Return (x, y) of the center of cell containing provided text 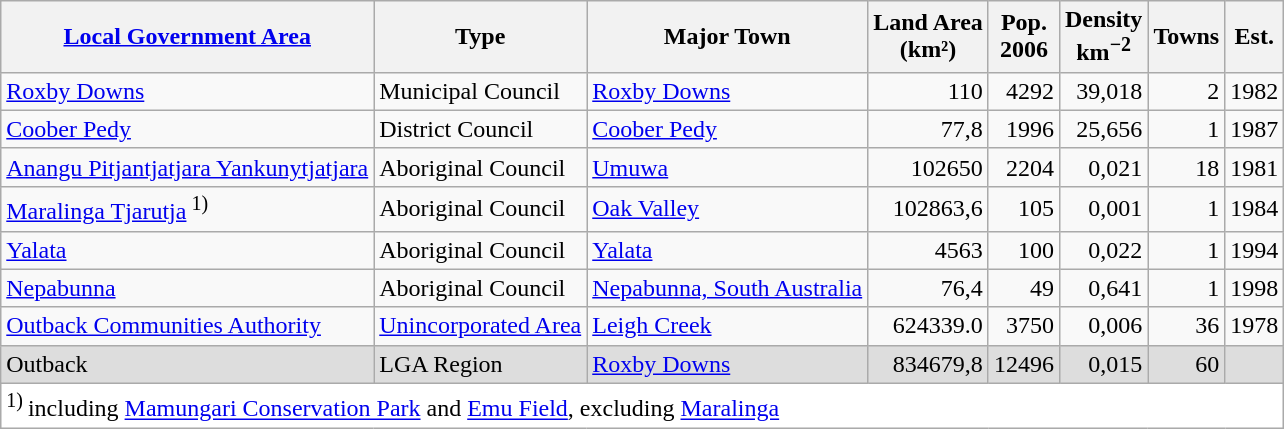
Outback Communities Authority (188, 326)
76,4 (928, 288)
1978 (1254, 326)
Unincorporated Area (480, 326)
624339.0 (928, 326)
1996 (1024, 129)
Leigh Creek (728, 326)
0,001 (1103, 208)
Anangu Pitjantjatjara Yankunytjatjara (188, 167)
25,656 (1103, 129)
LGA Region (480, 364)
105 (1024, 208)
36 (1186, 326)
18 (1186, 167)
Local Government Area (188, 37)
0,021 (1103, 167)
1984 (1254, 208)
1) including Mamungari Conservation Park and Emu Field, excluding Maralinga (642, 406)
77,8 (928, 129)
3750 (1024, 326)
0,641 (1103, 288)
Major Town (728, 37)
39,018 (1103, 91)
Maralinga Tjarutja 1) (188, 208)
0,022 (1103, 250)
1981 (1254, 167)
2 (1186, 91)
Land Area(km²) (928, 37)
Nepabunna, South Australia (728, 288)
4563 (928, 250)
49 (1024, 288)
12496 (1024, 364)
1998 (1254, 288)
1994 (1254, 250)
Towns (1186, 37)
Pop.2006 (1024, 37)
100 (1024, 250)
Nepabunna (188, 288)
Oak Valley (728, 208)
102650 (928, 167)
102863,6 (928, 208)
Est. (1254, 37)
District Council (480, 129)
Outback (188, 364)
2204 (1024, 167)
Municipal Council (480, 91)
Type (480, 37)
60 (1186, 364)
834679,8 (928, 364)
1982 (1254, 91)
1987 (1254, 129)
Densitykm−2 (1103, 37)
110 (928, 91)
Umuwa (728, 167)
0,006 (1103, 326)
4292 (1024, 91)
0,015 (1103, 364)
